Search for the cell housing the specified text and yield its [x, y] center coordinate. 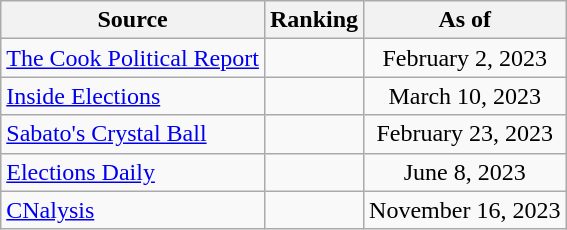
CNalysis [133, 210]
The Cook Political Report [133, 58]
Inside Elections [133, 96]
June 8, 2023 [465, 172]
March 10, 2023 [465, 96]
Elections Daily [133, 172]
February 23, 2023 [465, 134]
Sabato's Crystal Ball [133, 134]
November 16, 2023 [465, 210]
February 2, 2023 [465, 58]
As of [465, 20]
Source [133, 20]
Ranking [314, 20]
